Identify which cell holds the provided text, then report its (X, Y) central coordinate. 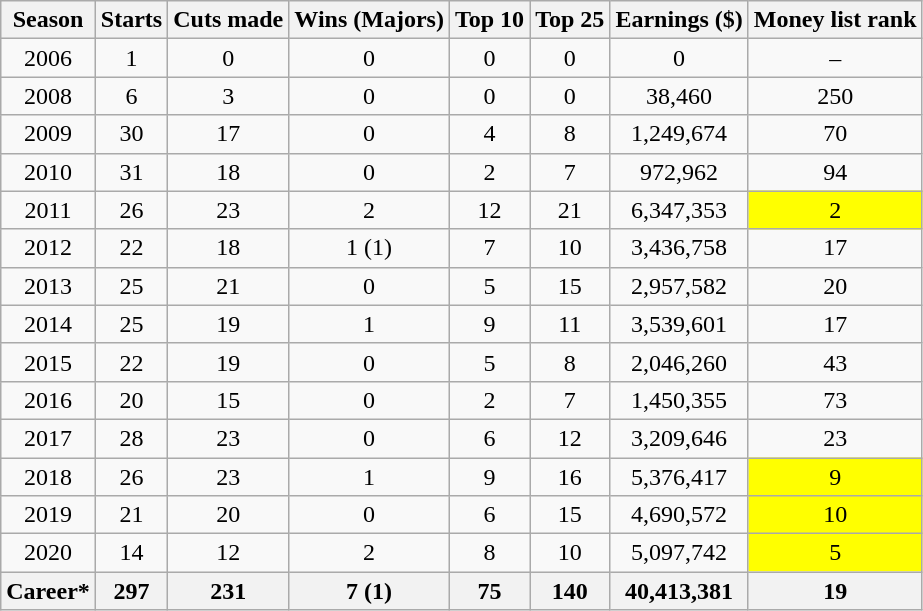
3,539,601 (679, 324)
2012 (48, 248)
Season (48, 20)
7 (1) (370, 591)
Top 10 (489, 20)
2019 (48, 515)
2013 (48, 286)
28 (131, 438)
Top 25 (570, 20)
75 (489, 591)
972,962 (679, 172)
1 (1) (370, 248)
73 (835, 400)
94 (835, 172)
40,413,381 (679, 591)
1,249,674 (679, 134)
2009 (48, 134)
2014 (48, 324)
6,347,353 (679, 210)
5,097,742 (679, 553)
2,957,582 (679, 286)
2008 (48, 96)
4 (489, 134)
Money list rank (835, 20)
16 (570, 477)
2015 (48, 362)
4,690,572 (679, 515)
2,046,260 (679, 362)
5,376,417 (679, 477)
70 (835, 134)
2010 (48, 172)
140 (570, 591)
Career* (48, 591)
2016 (48, 400)
11 (570, 324)
2006 (48, 58)
Starts (131, 20)
1,450,355 (679, 400)
2020 (48, 553)
3 (228, 96)
Earnings ($) (679, 20)
43 (835, 362)
Cuts made (228, 20)
Wins (Majors) (370, 20)
250 (835, 96)
2017 (48, 438)
297 (131, 591)
– (835, 58)
3,209,646 (679, 438)
30 (131, 134)
31 (131, 172)
3,436,758 (679, 248)
14 (131, 553)
38,460 (679, 96)
2011 (48, 210)
2018 (48, 477)
231 (228, 591)
